Extract the (X, Y) coordinate from the center of the cell holding the provided text.  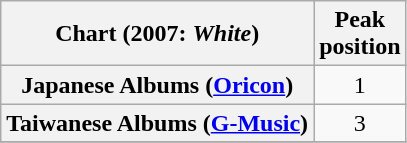
Japanese Albums (Oricon) (158, 85)
1 (360, 85)
Peakposition (360, 34)
3 (360, 123)
Chart (2007: White) (158, 34)
Taiwanese Albums (G-Music) (158, 123)
